Determine the (X, Y) coordinate at the center of the cell enclosing the given text.  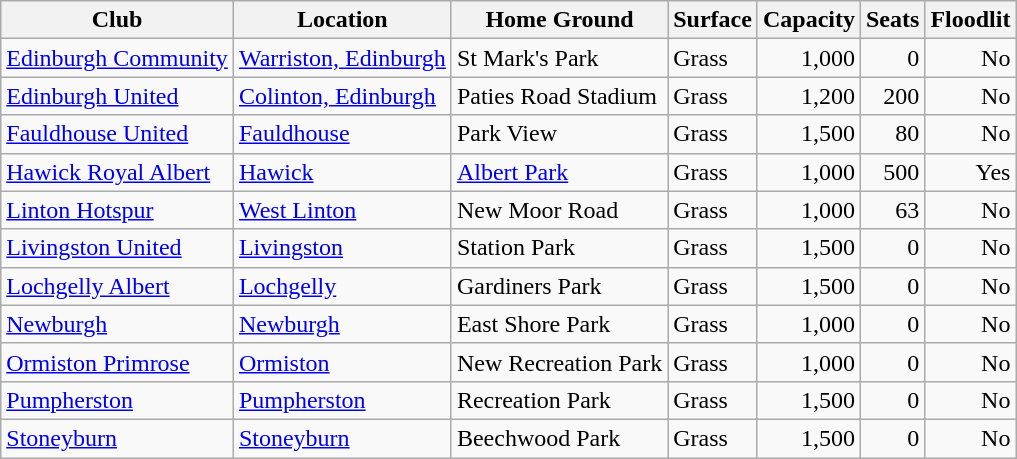
Ormiston (342, 362)
Lochgelly Albert (118, 286)
Hawick Royal Albert (118, 172)
Lochgelly (342, 286)
Paties Road Stadium (559, 96)
Colinton, Edinburgh (342, 96)
63 (892, 210)
Capacity (808, 20)
Park View (559, 134)
Location (342, 20)
St Mark's Park (559, 58)
Station Park (559, 248)
West Linton (342, 210)
Edinburgh Community (118, 58)
Ormiston Primrose (118, 362)
Yes (970, 172)
Club (118, 20)
East Shore Park (559, 324)
Gardiners Park (559, 286)
Livingston (342, 248)
New Moor Road (559, 210)
200 (892, 96)
80 (892, 134)
Warriston, Edinburgh (342, 58)
New Recreation Park (559, 362)
Edinburgh United (118, 96)
Recreation Park (559, 400)
Fauldhouse United (118, 134)
Surface (713, 20)
Linton Hotspur (118, 210)
Hawick (342, 172)
Fauldhouse (342, 134)
Livingston United (118, 248)
Albert Park (559, 172)
1,200 (808, 96)
500 (892, 172)
Home Ground (559, 20)
Seats (892, 20)
Floodlit (970, 20)
Beechwood Park (559, 438)
